Determine the (x, y) coordinate at the center of the cell enclosing the given text.  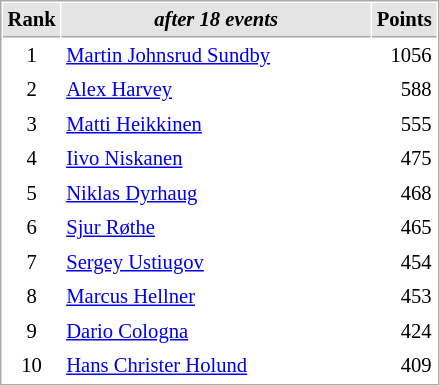
Marcus Hellner (216, 296)
Matti Heikkinen (216, 124)
4 (32, 158)
Martin Johnsrud Sundby (216, 56)
588 (404, 90)
Rank (32, 20)
1 (32, 56)
Dario Cologna (216, 332)
9 (32, 332)
465 (404, 228)
409 (404, 366)
2 (32, 90)
Alex Harvey (216, 90)
475 (404, 158)
6 (32, 228)
454 (404, 262)
8 (32, 296)
555 (404, 124)
453 (404, 296)
after 18 events (216, 20)
3 (32, 124)
Points (404, 20)
Niklas Dyrhaug (216, 194)
7 (32, 262)
468 (404, 194)
Sergey Ustiugov (216, 262)
424 (404, 332)
10 (32, 366)
Hans Christer Holund (216, 366)
1056 (404, 56)
5 (32, 194)
Iivo Niskanen (216, 158)
Sjur Røthe (216, 228)
